Pinpoint the cell where the given text exists, returning its (X, Y) midpoint coordinate. 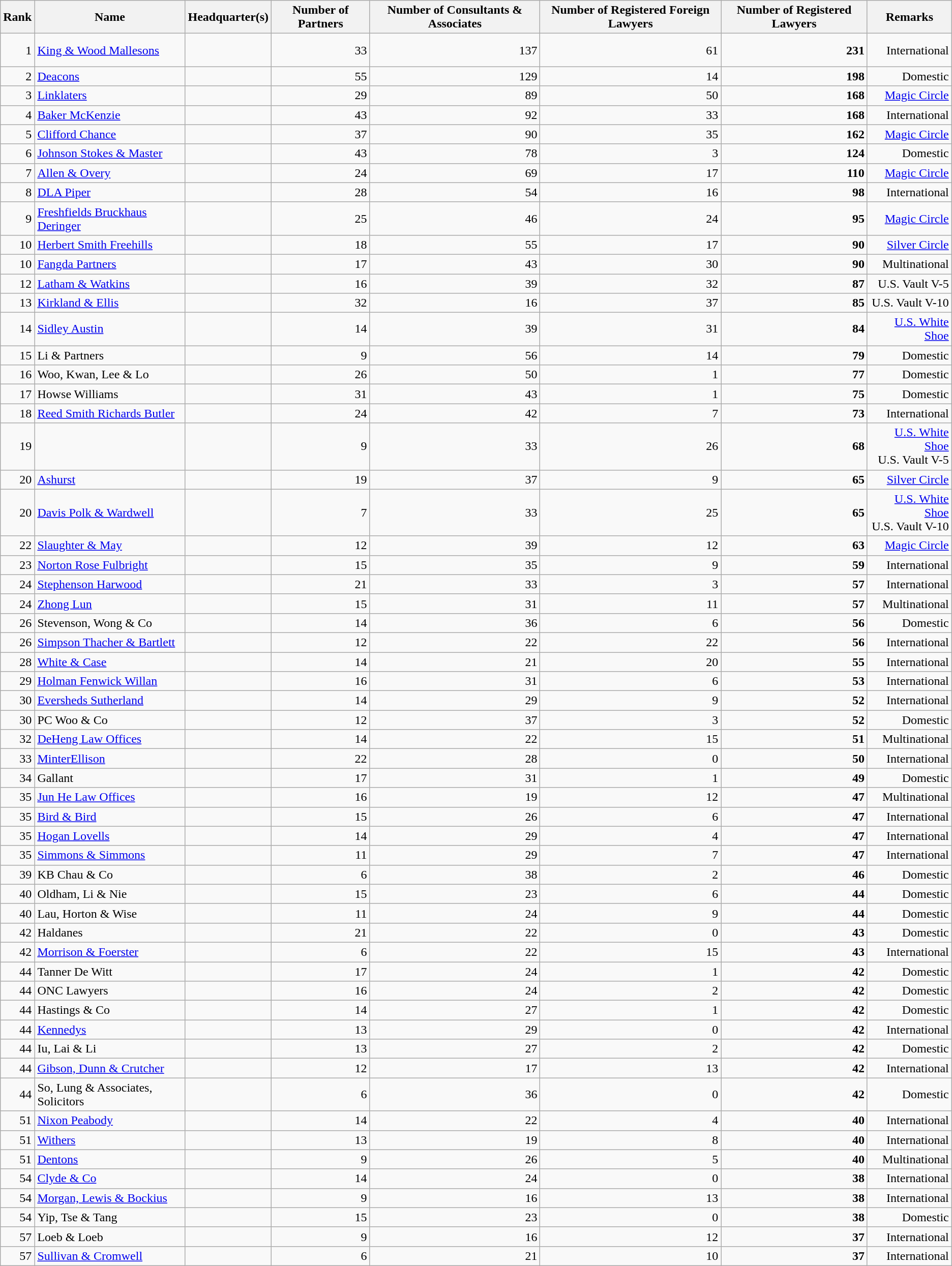
231 (794, 50)
89 (455, 96)
MinterEllison (110, 759)
U.S. White ShoeU.S. Vault V-5 (909, 446)
Headquarter(s) (228, 17)
So, Lung & Associates, Solicitors (110, 1094)
73 (794, 413)
79 (794, 355)
Kirkland & Ellis (110, 303)
59 (794, 565)
77 (794, 375)
69 (455, 173)
Iu, Lai & Li (110, 1049)
King & Wood Mallesons (110, 50)
137 (455, 50)
Davis Polk & Wardwell (110, 513)
Norton Rose Fulbright (110, 565)
Rank (17, 17)
Freshfields Bruckhaus Deringer (110, 219)
DeHeng Law Offices (110, 739)
PC Woo & Co (110, 720)
110 (794, 173)
Morgan, Lewis & Bockius (110, 1198)
Number of Registered Lawyers (794, 17)
Bird & Bird (110, 817)
92 (455, 115)
Kennedys (110, 1030)
Allen & Overy (110, 173)
Fangda Partners (110, 264)
87 (794, 283)
84 (794, 329)
Number of Registered Foreign Lawyers (631, 17)
Dentons (110, 1159)
Lau, Horton & Wise (110, 913)
Baker McKenzie (110, 115)
Hogan Lovells (110, 836)
Sidley Austin (110, 329)
Herbert Smith Freehills (110, 245)
Stephenson Harwood (110, 584)
Name (110, 17)
129 (455, 76)
85 (794, 303)
Number of Partners (320, 17)
DLA Piper (110, 192)
U.S. Vault V-10 (909, 303)
98 (794, 192)
Remarks (909, 17)
Zhong Lun (110, 604)
Linklaters (110, 96)
Gibson, Dunn & Crutcher (110, 1068)
U.S. White ShoeU.S. Vault V-10 (909, 513)
Sullivan & Cromwell (110, 1256)
Johnson Stokes & Master (110, 154)
Li & Partners (110, 355)
Jun He Law Offices (110, 797)
Hastings & Co (110, 1010)
U.S. Vault V-5 (909, 283)
Clyde & Co (110, 1179)
Oldham, Li & Nie (110, 894)
U.S. White Shoe (909, 329)
Clifford Chance (110, 134)
ONC Lawyers (110, 991)
Yip, Tse & Tang (110, 1217)
Withers (110, 1140)
Nixon Peabody (110, 1121)
Ashurst (110, 479)
49 (794, 778)
124 (794, 154)
61 (631, 50)
63 (794, 546)
Stevenson, Wong & Co (110, 623)
198 (794, 76)
KB Chau & Co (110, 875)
Haldanes (110, 932)
34 (17, 778)
Morrison & Foerster (110, 952)
Slaughter & May (110, 546)
68 (794, 446)
Simpson Thacher & Bartlett (110, 642)
Holman Fenwick Willan (110, 681)
Eversheds Sutherland (110, 701)
Howse Williams (110, 394)
Reed Smith Richards Butler (110, 413)
78 (455, 154)
Gallant (110, 778)
Tanner De Witt (110, 972)
White & Case (110, 661)
Deacons (110, 76)
Woo, Kwan, Lee & Lo (110, 375)
Loeb & Loeb (110, 1237)
53 (794, 681)
75 (794, 394)
Simmons & Simmons (110, 855)
Number of Consultants & Associates (455, 17)
162 (794, 134)
95 (794, 219)
Latham & Watkins (110, 283)
